Output the (x, y) coordinate of the center of the cell containing the given text.  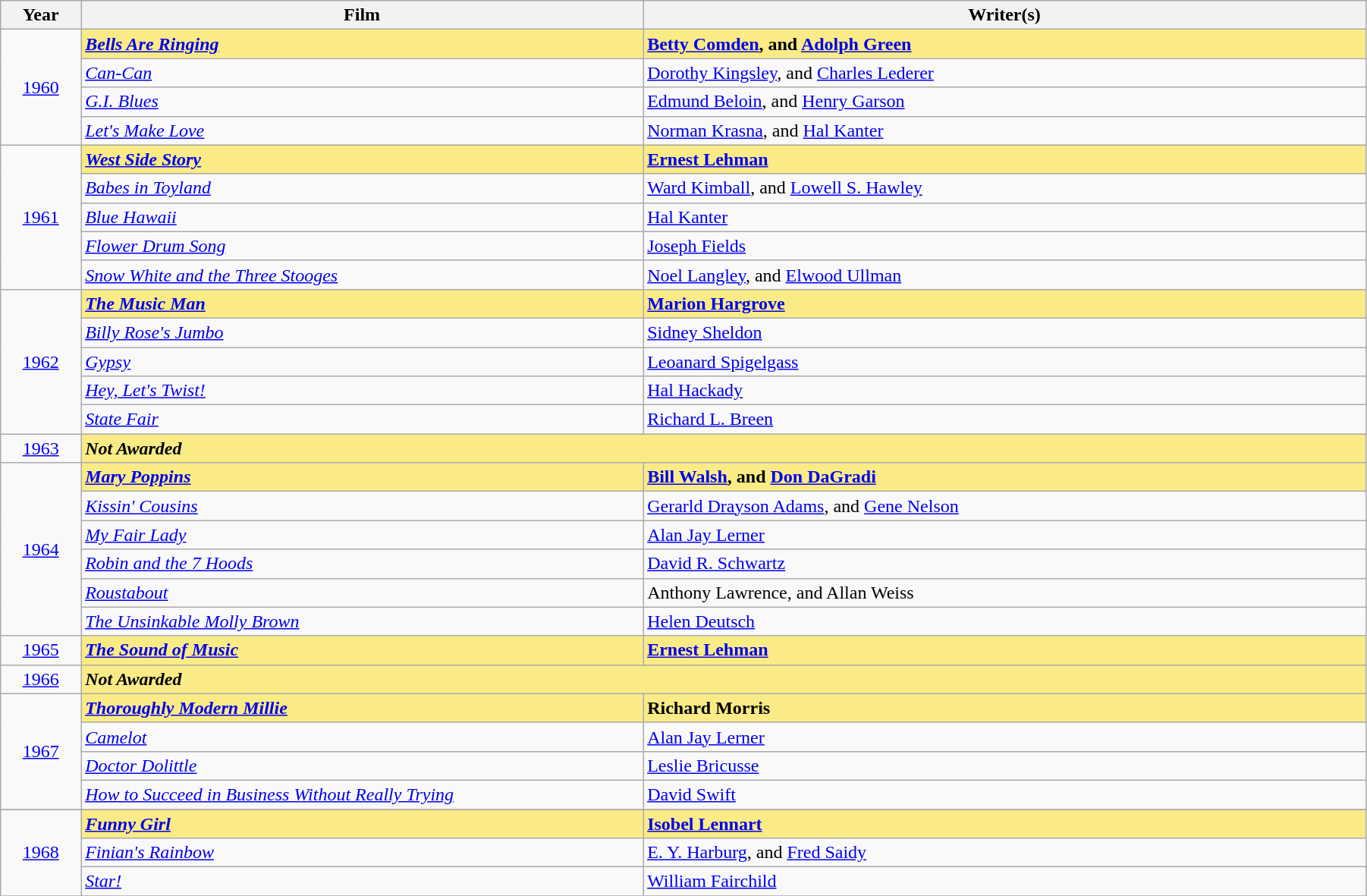
Leslie Bricusse (1004, 766)
Camelot (363, 737)
Roustabout (363, 593)
Hal Kanter (1004, 217)
Finian's Rainbow (363, 853)
Richard Morris (1004, 708)
The Sound of Music (363, 650)
1965 (41, 650)
Kissin' Cousins (363, 506)
The Unsinkable Molly Brown (363, 621)
Helen Deutsch (1004, 621)
1964 (41, 549)
The Music Man (363, 303)
Funny Girl (363, 823)
William Fairchild (1004, 882)
Robin and the 7 Hoods (363, 564)
Noel Langley, and Elwood Ullman (1004, 275)
David R. Schwartz (1004, 564)
Edmund Beloin, and Henry Garson (1004, 102)
Sidney Sheldon (1004, 332)
1966 (41, 679)
Ward Kimball, and Lowell S. Hawley (1004, 188)
Star! (363, 882)
Gerarld Drayson Adams, and Gene Nelson (1004, 506)
Joseph Fields (1004, 246)
E. Y. Harburg, and Fred Saidy (1004, 853)
Bells Are Ringing (363, 44)
1968 (41, 852)
Snow White and the Three Stooges (363, 275)
State Fair (363, 420)
Leoanard Spigelgass (1004, 362)
Betty Comden, and Adolph Green (1004, 44)
My Fair Lady (363, 535)
Film (363, 15)
Marion Hargrove (1004, 303)
Writer(s) (1004, 15)
G.I. Blues (363, 102)
Richard L. Breen (1004, 420)
Hal Hackady (1004, 391)
Doctor Dolittle (363, 766)
1967 (41, 751)
Hey, Let's Twist! (363, 391)
West Side Story (363, 159)
Babes in Toyland (363, 188)
Let's Make Love (363, 130)
1962 (41, 361)
Norman Krasna, and Hal Kanter (1004, 130)
1963 (41, 448)
Billy Rose's Jumbo (363, 332)
Mary Poppins (363, 477)
Year (41, 15)
1961 (41, 217)
Thoroughly Modern Millie (363, 708)
Anthony Lawrence, and Allan Weiss (1004, 593)
1960 (41, 87)
Can-Can (363, 73)
Bill Walsh, and Don DaGradi (1004, 477)
Gypsy (363, 362)
How to Succeed in Business Without Really Trying (363, 794)
Isobel Lennart (1004, 823)
Flower Drum Song (363, 246)
Blue Hawaii (363, 217)
David Swift (1004, 794)
Dorothy Kingsley, and Charles Lederer (1004, 73)
